Identify which cell holds the provided text, then report its [X, Y] central coordinate. 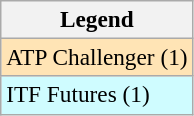
Legend [97, 19]
ATP Challenger (1) [97, 57]
ITF Futures (1) [97, 95]
